Search for the cell housing the specified text and yield its (x, y) center coordinate. 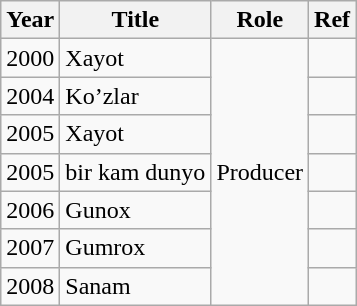
Year (30, 20)
bir kam dunyo (136, 172)
Sanam (136, 286)
2006 (30, 210)
Gumrox (136, 248)
2000 (30, 58)
Ko’zlar (136, 96)
Ref (332, 20)
2004 (30, 96)
Producer (260, 172)
Title (136, 20)
2008 (30, 286)
Role (260, 20)
2007 (30, 248)
Gunox (136, 210)
